Detect which cell encompasses the target text, then output its (x, y) center coordinate. 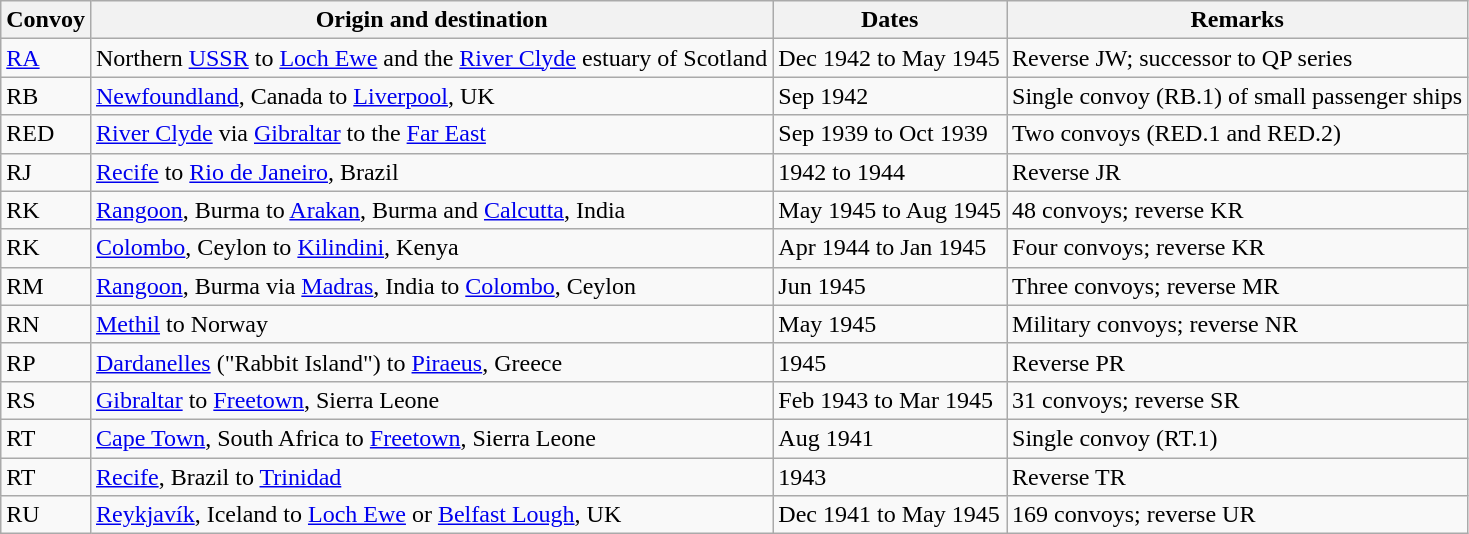
RP (46, 362)
Recife, Brazil to Trinidad (431, 477)
Dec 1942 to May 1945 (890, 58)
Remarks (1238, 20)
Methil to Norway (431, 324)
Feb 1943 to Mar 1945 (890, 400)
Sep 1939 to Oct 1939 (890, 134)
1942 to 1944 (890, 172)
Dardanelles ("Rabbit Island") to Piraeus, Greece (431, 362)
Jun 1945 (890, 286)
RS (46, 400)
Reykjavík, Iceland to Loch Ewe or Belfast Lough, UK (431, 515)
Single convoy (RB.1) of small passenger ships (1238, 96)
Two convoys (RED.1 and RED.2) (1238, 134)
River Clyde via Gibraltar to the Far East (431, 134)
Northern USSR to Loch Ewe and the River Clyde estuary of Scotland (431, 58)
Four convoys; reverse KR (1238, 248)
Cape Town, South Africa to Freetown, Sierra Leone (431, 438)
May 1945 (890, 324)
RED (46, 134)
Reverse PR (1238, 362)
31 convoys; reverse SR (1238, 400)
Recife to Rio de Janeiro, Brazil (431, 172)
Aug 1941 (890, 438)
Reverse JR (1238, 172)
1945 (890, 362)
May 1945 to Aug 1945 (890, 210)
Origin and destination (431, 20)
RN (46, 324)
Rangoon, Burma via Madras, India to Colombo, Ceylon (431, 286)
Newfoundland, Canada to Liverpool, UK (431, 96)
Rangoon, Burma to Arakan, Burma and Calcutta, India (431, 210)
Reverse JW; successor to QP series (1238, 58)
RB (46, 96)
Sep 1942 (890, 96)
169 convoys; reverse UR (1238, 515)
RA (46, 58)
Three convoys; reverse MR (1238, 286)
1943 (890, 477)
48 convoys; reverse KR (1238, 210)
Gibraltar to Freetown, Sierra Leone (431, 400)
Dates (890, 20)
RU (46, 515)
RM (46, 286)
Reverse TR (1238, 477)
Convoy (46, 20)
Single convoy (RT.1) (1238, 438)
Military convoys; reverse NR (1238, 324)
Dec 1941 to May 1945 (890, 515)
RJ (46, 172)
Colombo, Ceylon to Kilindini, Kenya (431, 248)
Apr 1944 to Jan 1945 (890, 248)
